Provide the (X, Y) coordinate of the cell's center where the given text is located.  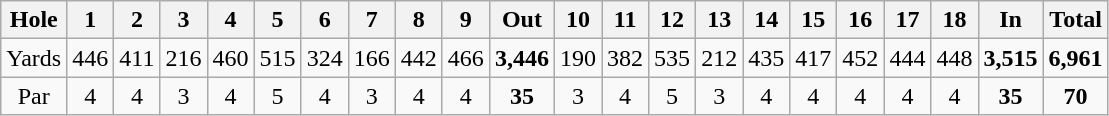
535 (672, 58)
411 (137, 58)
460 (230, 58)
Total (1076, 20)
Par (34, 96)
6,961 (1076, 58)
70 (1076, 96)
15 (814, 20)
442 (418, 58)
446 (90, 58)
212 (720, 58)
11 (626, 20)
12 (672, 20)
Out (522, 20)
9 (466, 20)
In (1010, 20)
444 (908, 58)
6 (324, 20)
435 (766, 58)
17 (908, 20)
7 (372, 20)
Yards (34, 58)
1 (90, 20)
Hole (34, 20)
466 (466, 58)
3,515 (1010, 58)
2 (137, 20)
417 (814, 58)
515 (278, 58)
452 (860, 58)
16 (860, 20)
18 (954, 20)
324 (324, 58)
190 (578, 58)
8 (418, 20)
13 (720, 20)
216 (184, 58)
10 (578, 20)
382 (626, 58)
3,446 (522, 58)
448 (954, 58)
166 (372, 58)
14 (766, 20)
